For the text-containing cell, return its midpoint in (X, Y) coordinate format. 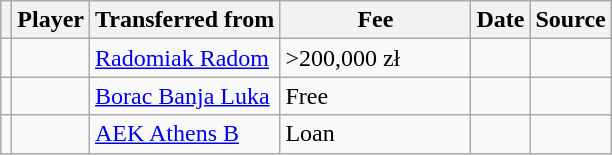
Loan (376, 134)
Transferred from (185, 20)
Date (500, 20)
Radomiak Radom (185, 58)
>200,000 zł (376, 58)
Fee (376, 20)
Source (570, 20)
Player (51, 20)
AEK Athens B (185, 134)
Free (376, 96)
Borac Banja Luka (185, 96)
